Capture the cell that displays the provided text and extract its (X, Y) central coordinate. 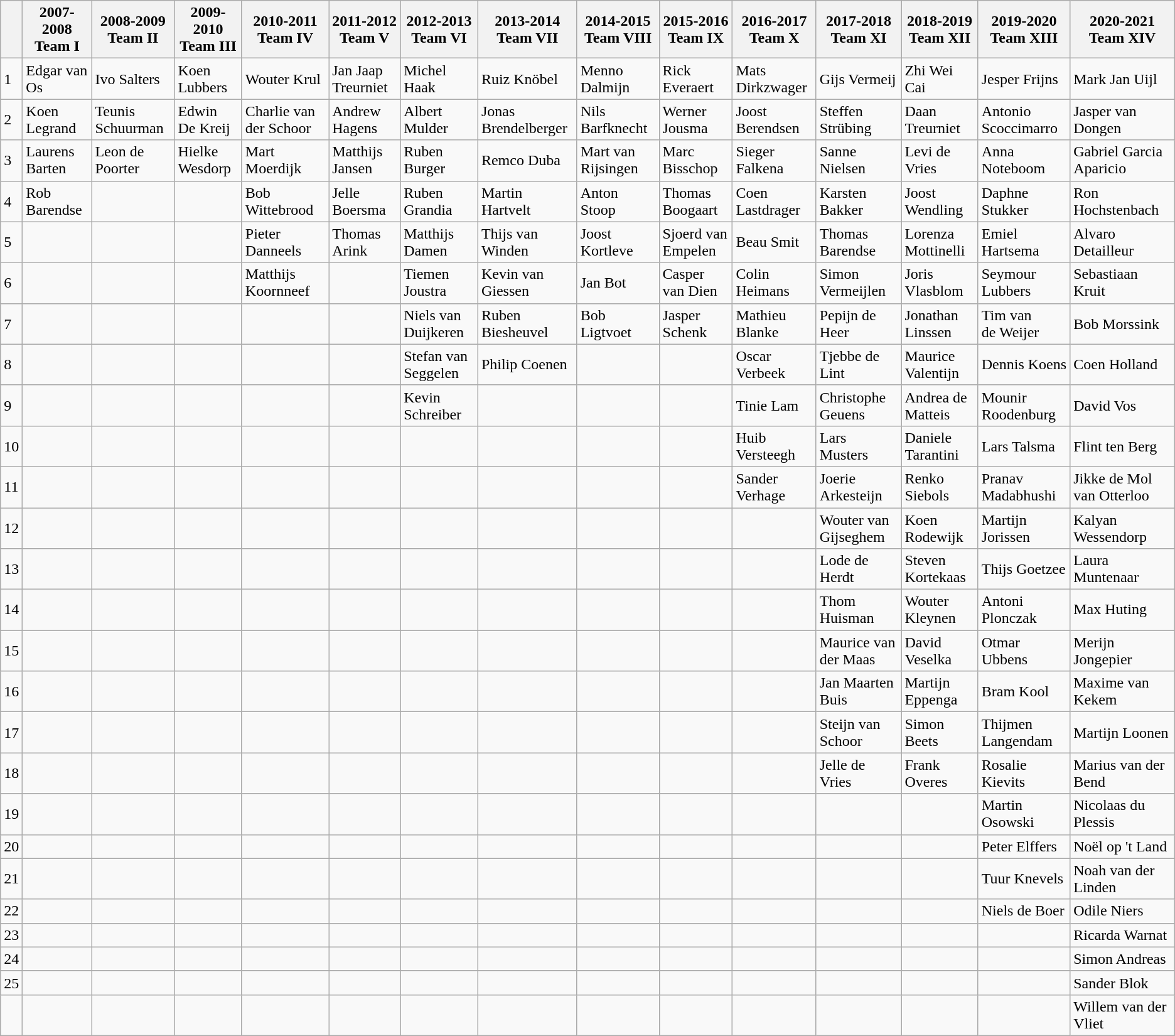
2007-2008Team I (57, 30)
Laura Muntenaar (1122, 569)
2017-2018Team XI (859, 30)
Colin Heimans (775, 283)
Anton Stoop (618, 201)
Maurice Valentijn (940, 364)
Joris Vlasblom (940, 283)
Levi de Vries (940, 161)
Daniele Tarantini (940, 446)
25 (11, 983)
Gijs Vermeij (859, 79)
4 (11, 201)
Andrea de Matteis (940, 406)
Jesper Frijns (1024, 79)
Alvaro Detailleur (1122, 242)
Maurice van der Maas (859, 650)
Werner Jousma (695, 119)
Lorenza Mottinelli (940, 242)
Steven Kortekaas (940, 569)
Marc Bisschop (695, 161)
Martijn Jorissen (1024, 527)
Ruben Burger (439, 161)
David Veselka (940, 650)
Odile Niers (1122, 911)
16 (11, 692)
20 (11, 846)
Otmar Ubbens (1024, 650)
Ron Hochstenbach (1122, 201)
Tiemen Joustra (439, 283)
Sander Blok (1122, 983)
Peter Elffers (1024, 846)
Thomas Boogaart (695, 201)
Thijs Goetzee (1024, 569)
Noah van der Linden (1122, 879)
Emiel Hartsema (1024, 242)
Willem van der Vliet (1122, 1015)
Ricarda Warnat (1122, 935)
Sieger Falkena (775, 161)
2008-2009Team II (133, 30)
Koen Lubbers (208, 79)
15 (11, 650)
Marius van der Bend (1122, 774)
AnnaNoteboom (1024, 161)
2009-2010Team III (208, 30)
David Vos (1122, 406)
Nicolaas du Plessis (1122, 814)
Matthijs Koornneef (285, 283)
Antonio Scoccimarro (1024, 119)
Jelle Boersma (365, 201)
Gabriel Garcia Aparicio (1122, 161)
Sander Verhage (775, 487)
22 (11, 911)
Tjebbe de Lint (859, 364)
8 (11, 364)
Pieter Danneels (285, 242)
Kevin van Giessen (527, 283)
Niels de Boer (1024, 911)
Edgar van Os (57, 79)
24 (11, 959)
Noël op 't Land (1122, 846)
Frank Overes (940, 774)
Christophe Geuens (859, 406)
Daan Treurniet (940, 119)
Ruben Grandia (439, 201)
Mats Dirkzwager (775, 79)
Karsten Bakker (859, 201)
Kevin Schreiber (439, 406)
Niels van Duijkeren (439, 324)
Oscar Verbeek (775, 364)
Bob Wittebrood (285, 201)
Tinie Lam (775, 406)
Thomas Arink (365, 242)
Mart Moerdijk (285, 161)
12 (11, 527)
23 (11, 935)
2020-2021Team XIV (1122, 30)
18 (11, 774)
Leon de Poorter (133, 161)
Martijn Eppenga (940, 692)
Steffen Strübing (859, 119)
Joost Wendling (940, 201)
2012-2013Team VI (439, 30)
2013-2014Team VII (527, 30)
Jasper van Dongen (1122, 119)
Bob Ligtvoet (618, 324)
Thomas Barendse (859, 242)
Mark Jan Uijl (1122, 79)
Tuur Knevels (1024, 879)
Dennis Koens (1024, 364)
Beau Smit (775, 242)
Simon Beets (940, 732)
Edwin De Kreij (208, 119)
Teunis Schuurman (133, 119)
Jan Jaap Treurniet (365, 79)
Jonathan Linssen (940, 324)
Joerie Arkesteijn (859, 487)
2015-2016Team IX (695, 30)
Jan Bot (618, 283)
17 (11, 732)
Bob Morssink (1122, 324)
Huib Versteegh (775, 446)
Rob Barendse (57, 201)
Koen Rodewijk (940, 527)
13 (11, 569)
Antoni Plonczak (1024, 610)
Jan Maarten Buis (859, 692)
Lars Talsma (1024, 446)
Lode de Herdt (859, 569)
2014-2015Team VIII (618, 30)
Coen Holland (1122, 364)
Matthijs Damen (439, 242)
6 (11, 283)
Philip Coenen (527, 364)
Wouter van Gijseghem (859, 527)
Bram Kool (1024, 692)
Wouter Krul (285, 79)
Lars Musters (859, 446)
Pepijn de Heer (859, 324)
Albert Mulder (439, 119)
21 (11, 879)
Joost Kortleve (618, 242)
2019-2020Team XIII (1024, 30)
Martin Osowski (1024, 814)
2 (11, 119)
Jelle de Vries (859, 774)
Ruiz Knöbel (527, 79)
Sjoerd van Empelen (695, 242)
Michel Haak (439, 79)
Rick Everaert (695, 79)
Wouter Kleynen (940, 610)
3 (11, 161)
SeymourLubbers (1024, 283)
2016-2017Team X (775, 30)
Pranav Madabhushi (1024, 487)
Matthijs Jansen (365, 161)
Thijs van Winden (527, 242)
14 (11, 610)
Casper van Dien (695, 283)
Mathieu Blanke (775, 324)
9 (11, 406)
Thom Huisman (859, 610)
Thijmen Langendam (1024, 732)
Stefan van Seggelen (439, 364)
19 (11, 814)
2010-2011Team IV (285, 30)
7 (11, 324)
Martin Hartvelt (527, 201)
2018-2019Team XII (940, 30)
1 (11, 79)
Simon Andreas (1122, 959)
Jasper Schenk (695, 324)
Nils Barfknecht (618, 119)
Kalyan Wessendorp (1122, 527)
2011-2012Team V (365, 30)
Daphne Stukker (1024, 201)
5 (11, 242)
Jonas Brendelberger (527, 119)
Ruben Biesheuvel (527, 324)
Sanne Nielsen (859, 161)
Martijn Loonen (1122, 732)
Remco Duba (527, 161)
Hielke Wesdorp (208, 161)
Jikke de Mol van Otterloo (1122, 487)
Coen Lastdrager (775, 201)
Renko Siebols (940, 487)
Flint ten Berg (1122, 446)
Sebastiaan Kruit (1122, 283)
Maxime van Kekem (1122, 692)
Merijn Jongepier (1122, 650)
Menno Dalmijn (618, 79)
Tim vande Weijer (1024, 324)
Simon Vermeijlen (859, 283)
Zhi Wei Cai (940, 79)
Mart van Rijsingen (618, 161)
10 (11, 446)
Laurens Barten (57, 161)
Steijn van Schoor (859, 732)
Koen Legrand (57, 119)
Mounir Roodenburg (1024, 406)
11 (11, 487)
Rosalie Kievits (1024, 774)
Max Huting (1122, 610)
Charlie van der Schoor (285, 119)
Ivo Salters (133, 79)
Andrew Hagens (365, 119)
Joost Berendsen (775, 119)
